Return [X, Y] of the center of cell containing provided text 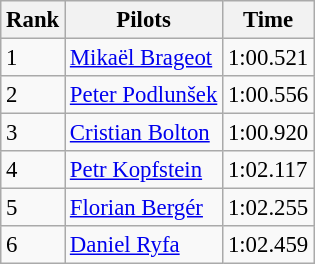
Pilots [144, 20]
Rank [33, 20]
Daniel Ryfa [144, 245]
1:00.556 [268, 95]
Florian Bergér [144, 208]
3 [33, 133]
Petr Kopfstein [144, 170]
Peter Podlunšek [144, 95]
5 [33, 208]
6 [33, 245]
4 [33, 170]
Time [268, 20]
2 [33, 95]
Mikaël Brageot [144, 58]
1:00.920 [268, 133]
1:02.117 [268, 170]
Cristian Bolton [144, 133]
1:02.255 [268, 208]
1:02.459 [268, 245]
1:00.521 [268, 58]
1 [33, 58]
